Capture the cell that displays the provided text and extract its (x, y) central coordinate. 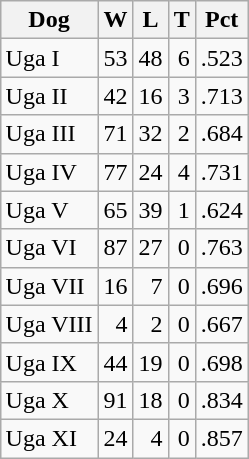
Uga XI (49, 438)
L (150, 20)
.698 (222, 362)
53 (116, 58)
Uga I (49, 58)
91 (116, 400)
44 (116, 362)
48 (150, 58)
Uga IV (49, 172)
32 (150, 134)
Uga VII (49, 286)
7 (150, 286)
27 (150, 248)
87 (116, 248)
1 (182, 210)
.857 (222, 438)
.713 (222, 96)
Uga VIII (49, 324)
Uga VI (49, 248)
71 (116, 134)
3 (182, 96)
.523 (222, 58)
.731 (222, 172)
77 (116, 172)
Uga X (49, 400)
Uga V (49, 210)
Pct (222, 20)
39 (150, 210)
19 (150, 362)
18 (150, 400)
.667 (222, 324)
Dog (49, 20)
.834 (222, 400)
Uga II (49, 96)
.684 (222, 134)
.696 (222, 286)
42 (116, 96)
Uga III (49, 134)
.624 (222, 210)
.763 (222, 248)
65 (116, 210)
Uga IX (49, 362)
6 (182, 58)
W (116, 20)
T (182, 20)
